Provide the [X, Y] coordinate of the cell's center where the given text is located.  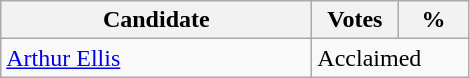
Candidate [156, 20]
% [434, 20]
Arthur Ellis [156, 58]
Acclaimed [390, 58]
Votes [355, 20]
